Output the [X, Y] coordinate of the center of the cell containing the given text.  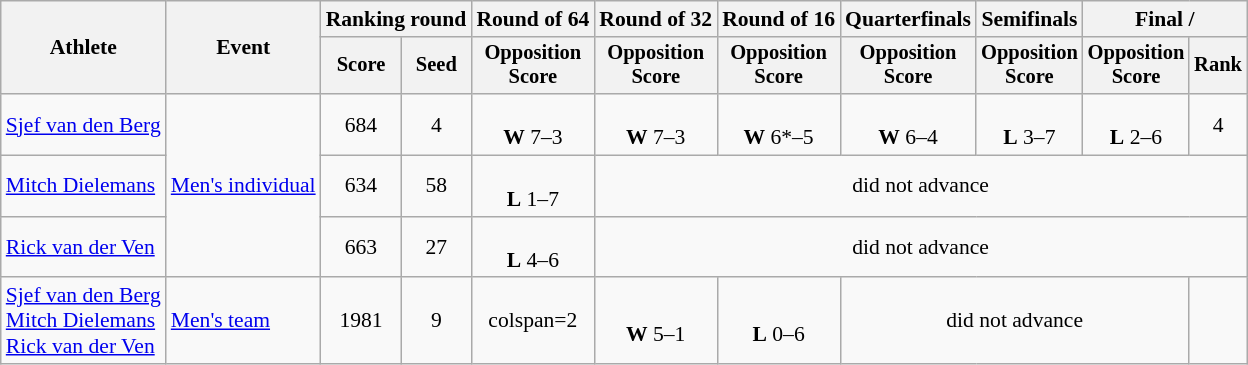
663 [362, 248]
L 0–6 [778, 322]
684 [362, 124]
634 [362, 186]
Rick van der Ven [84, 248]
Round of 16 [778, 19]
Men's individual [244, 186]
Round of 32 [656, 19]
L 3–7 [1030, 124]
Ranking round [396, 19]
W 5–1 [656, 322]
Quarterfinals [908, 19]
Semifinals [1030, 19]
58 [436, 186]
Sjef van den BergMitch DielemansRick van der Ven [84, 322]
Sjef van den Berg [84, 124]
Men's team [244, 322]
9 [436, 322]
L 4–6 [532, 248]
L 1–7 [532, 186]
Score [362, 66]
1981 [362, 322]
Seed [436, 66]
colspan=2 [532, 322]
W 6–4 [908, 124]
L 2–6 [1136, 124]
Event [244, 48]
Final / [1165, 19]
Mitch Dielemans [84, 186]
Round of 64 [532, 19]
W 6*–5 [778, 124]
Athlete [84, 48]
Rank [1218, 66]
27 [436, 248]
